For the text-containing cell, return its midpoint in (X, Y) coordinate format. 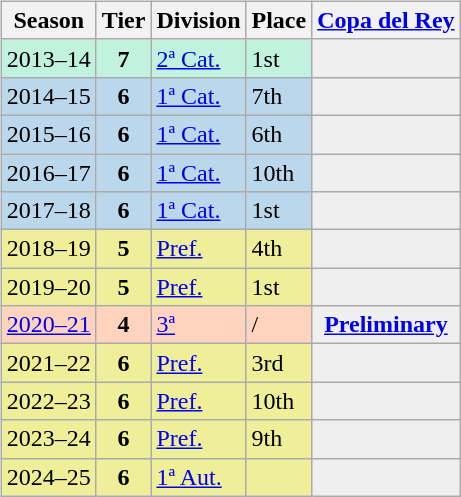
Division (198, 20)
2021–22 (48, 363)
7th (279, 96)
2023–24 (48, 439)
Tier (124, 20)
2024–25 (48, 477)
Preliminary (386, 325)
2020–21 (48, 325)
3rd (279, 363)
2013–14 (48, 58)
2016–17 (48, 173)
Season (48, 20)
Place (279, 20)
4 (124, 325)
7 (124, 58)
2022–23 (48, 401)
2017–18 (48, 211)
2019–20 (48, 287)
1ª Aut. (198, 477)
2015–16 (48, 134)
Copa del Rey (386, 20)
2014–15 (48, 96)
2ª Cat. (198, 58)
/ (279, 325)
6th (279, 134)
9th (279, 439)
4th (279, 249)
3ª (198, 325)
2018–19 (48, 249)
